From the cell containing the given text, extract its center point as (X, Y) coordinate. 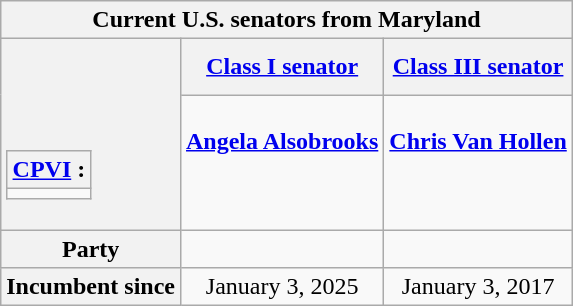
Party (91, 249)
Angela Alsobrooks (282, 162)
Incumbent since (91, 287)
Current U.S. senators from Maryland (287, 20)
Chris Van Hollen (478, 162)
January 3, 2017 (478, 287)
January 3, 2025 (282, 287)
Class III senator (478, 67)
Class I senator (282, 67)
